Extract the [X, Y] coordinate from the center of the cell holding the provided text.  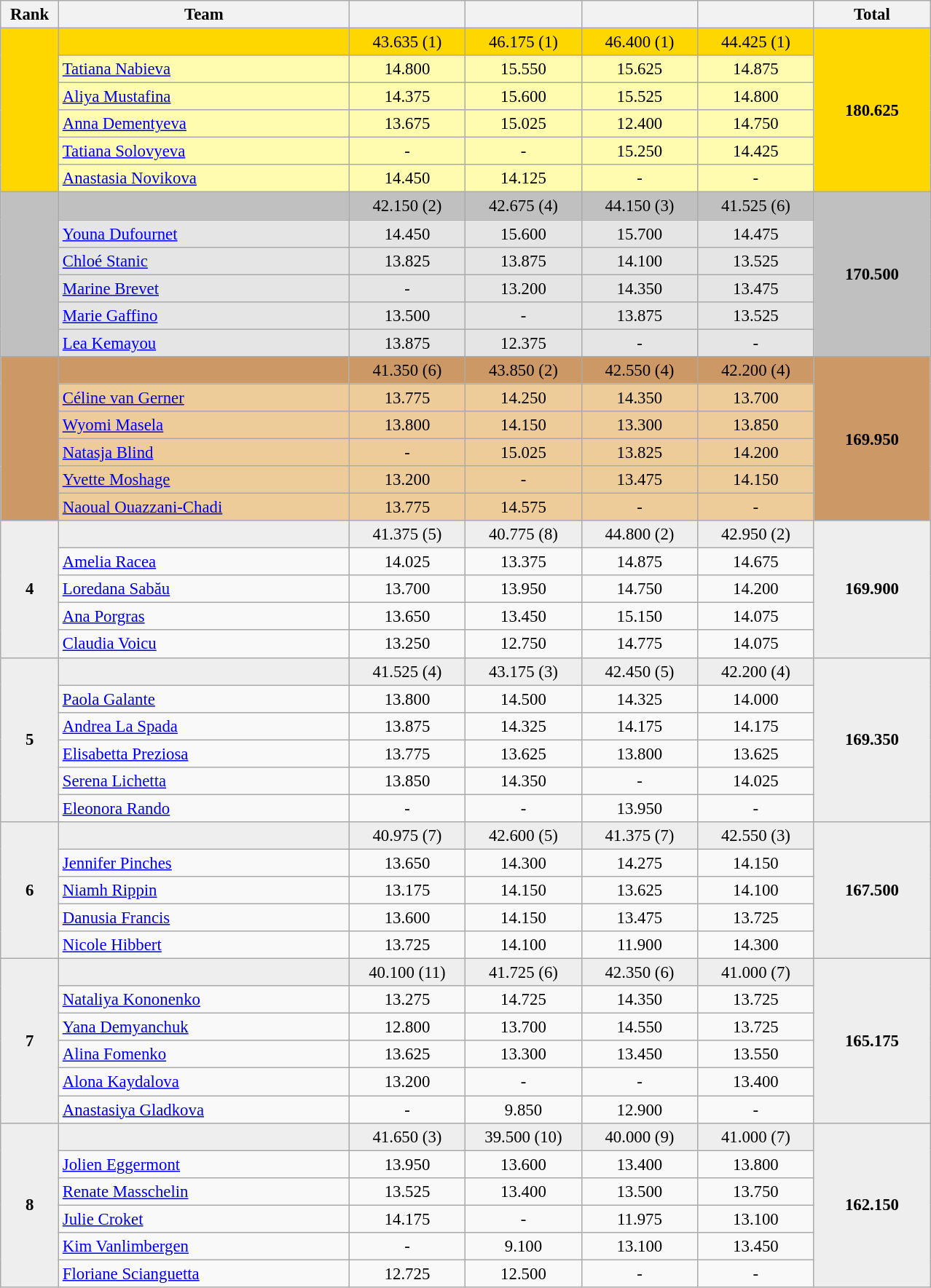
15.250 [640, 151]
Renate Masschelin [204, 1191]
12.375 [523, 343]
14.475 [756, 234]
Marie Gaffino [204, 315]
40.775 (8) [523, 534]
Tatiana Nabieva [204, 69]
41.525 (4) [406, 671]
170.500 [872, 274]
Lea Kemayou [204, 343]
180.625 [872, 111]
13.750 [756, 1191]
162.150 [872, 1205]
13.375 [523, 562]
4 [30, 589]
9.850 [523, 1110]
Andrea La Spada [204, 726]
42.150 (2) [406, 206]
Marine Brevet [204, 288]
12.750 [523, 644]
13.250 [406, 644]
46.175 (1) [523, 42]
12.800 [406, 1027]
Amelia Racea [204, 562]
44.150 (3) [640, 206]
42.600 (5) [523, 836]
Naoual Ouazzani-Chadi [204, 507]
Wyomi Masela [204, 425]
41.725 (6) [523, 973]
167.500 [872, 890]
7 [30, 1041]
11.975 [640, 1219]
40.000 (9) [640, 1137]
Anna Dementyeva [204, 124]
Nicole Hibbert [204, 945]
14.375 [406, 97]
41.650 (3) [406, 1137]
43.635 (1) [406, 42]
14.425 [756, 151]
169.900 [872, 589]
9.100 [523, 1246]
Rank [30, 15]
42.675 (4) [523, 206]
Elisabetta Preziosa [204, 754]
Chloé Stanic [204, 261]
12.500 [523, 1273]
Floriane Scianguetta [204, 1273]
Paola Galante [204, 699]
12.900 [640, 1110]
13.175 [406, 890]
Eleonora Rando [204, 808]
14.775 [640, 644]
15.525 [640, 97]
41.375 (7) [640, 836]
Youna Dufournet [204, 234]
14.500 [523, 699]
Natasja Blind [204, 452]
14.675 [756, 562]
Danusia Francis [204, 918]
12.725 [406, 1273]
169.950 [872, 439]
Niamh Rippin [204, 890]
Anastasiya Gladkova [204, 1110]
12.400 [640, 124]
165.175 [872, 1041]
14.275 [640, 863]
11.900 [640, 945]
Serena Lichetta [204, 781]
Jolien Eggermont [204, 1164]
15.150 [640, 617]
5 [30, 740]
14.125 [523, 178]
42.950 (2) [756, 534]
13.675 [406, 124]
14.575 [523, 507]
15.700 [640, 234]
Aliya Mustafina [204, 97]
41.350 (6) [406, 371]
6 [30, 890]
Alina Fomenko [204, 1055]
13.550 [756, 1055]
40.100 (11) [406, 973]
42.550 (4) [640, 371]
43.850 (2) [523, 371]
39.500 (10) [523, 1137]
Yvette Moshage [204, 480]
46.400 (1) [640, 42]
14.550 [640, 1027]
Loredana Sabău [204, 589]
8 [30, 1205]
Céline van Gerner [204, 398]
41.525 (6) [756, 206]
42.550 (3) [756, 836]
Alona Kaydalova [204, 1082]
14.000 [756, 699]
42.450 (5) [640, 671]
Julie Croket [204, 1219]
40.975 (7) [406, 836]
Tatiana Solovyeva [204, 151]
Nataliya Kononenko [204, 1000]
44.800 (2) [640, 534]
Anastasia Novikova [204, 178]
Claudia Voicu [204, 644]
Jennifer Pinches [204, 863]
15.550 [523, 69]
Kim Vanlimbergen [204, 1246]
14.725 [523, 1000]
13.275 [406, 1000]
41.375 (5) [406, 534]
44.425 (1) [756, 42]
15.625 [640, 69]
42.350 (6) [640, 973]
14.250 [523, 398]
Ana Porgras [204, 617]
Team [204, 15]
169.350 [872, 740]
Total [872, 15]
43.175 (3) [523, 671]
Yana Demyanchuk [204, 1027]
